For the text-containing cell, return its midpoint in [x, y] coordinate format. 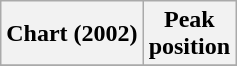
Chart (2002) [72, 34]
Peakposition [189, 34]
